For the text-containing cell, return its midpoint in (X, Y) coordinate format. 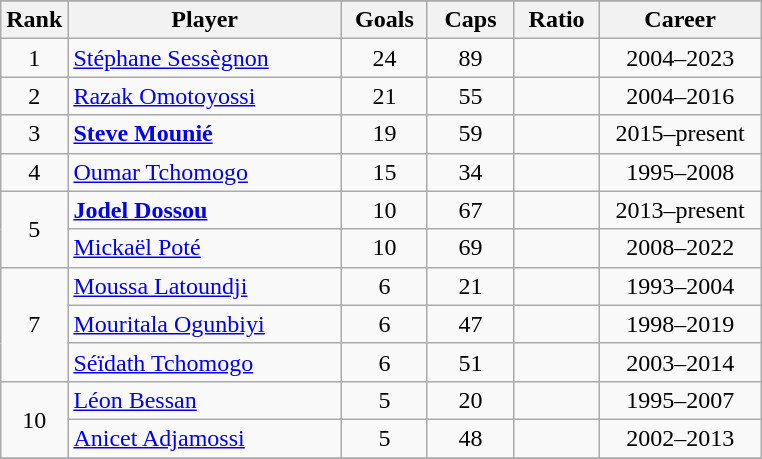
Razak Omotoyossi (205, 96)
69 (470, 248)
Mouritala Ogunbiyi (205, 324)
47 (470, 324)
Steve Mounié (205, 134)
Mickaël Poté (205, 248)
Séïdath Tchomogo (205, 362)
Ratio (557, 20)
48 (470, 438)
2002–2013 (680, 438)
2015–present (680, 134)
15 (384, 172)
2013–present (680, 210)
1993–2004 (680, 286)
24 (384, 58)
4 (34, 172)
Stéphane Sessègnon (205, 58)
Career (680, 20)
59 (470, 134)
Caps (470, 20)
2008–2022 (680, 248)
Player (205, 20)
Jodel Dossou (205, 210)
Moussa Latoundji (205, 286)
1998–2019 (680, 324)
Oumar Tchomogo (205, 172)
1995–2008 (680, 172)
19 (384, 134)
Rank (34, 20)
1995–2007 (680, 400)
55 (470, 96)
Léon Bessan (205, 400)
20 (470, 400)
34 (470, 172)
Anicet Adjamossi (205, 438)
67 (470, 210)
89 (470, 58)
1 (34, 58)
51 (470, 362)
Goals (384, 20)
2 (34, 96)
3 (34, 134)
2004–2023 (680, 58)
2003–2014 (680, 362)
2004–2016 (680, 96)
7 (34, 324)
